Extract the [X, Y] coordinate from the center of the cell holding the provided text.  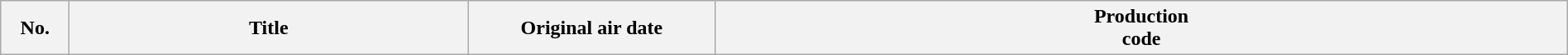
No. [35, 28]
Original air date [592, 28]
Title [269, 28]
Productioncode [1141, 28]
